Return the (X, Y) coordinate for the center point of the cell that contains the specified text.  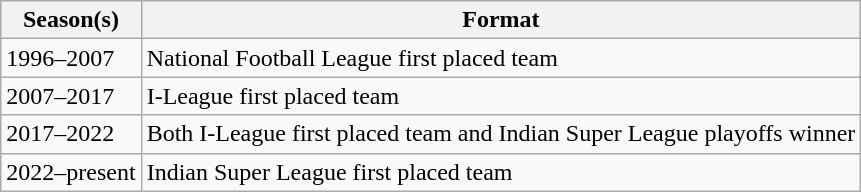
2007–2017 (71, 96)
Both I-League first placed team and Indian Super League playoffs winner (501, 134)
Indian Super League first placed team (501, 172)
National Football League first placed team (501, 58)
1996–2007 (71, 58)
I-League first placed team (501, 96)
Season(s) (71, 20)
Format (501, 20)
2022–present (71, 172)
2017–2022 (71, 134)
